Return [x, y] of the center of cell containing provided text 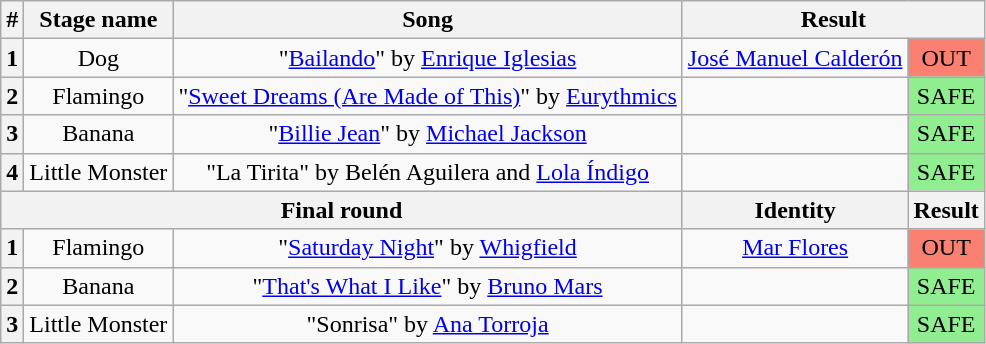
"That's What I Like" by Bruno Mars [428, 286]
4 [12, 172]
"Saturday Night" by Whigfield [428, 248]
Dog [98, 58]
Mar Flores [795, 248]
# [12, 20]
José Manuel Calderón [795, 58]
"Sweet Dreams (Are Made of This)" by Eurythmics [428, 96]
"Bailando" by Enrique Iglesias [428, 58]
Identity [795, 210]
Final round [342, 210]
Stage name [98, 20]
"Sonrisa" by Ana Torroja [428, 324]
Song [428, 20]
"Billie Jean" by Michael Jackson [428, 134]
"La Tirita" by Belén Aguilera and Lola Índigo [428, 172]
